Locate the cell with the specified text and output its (x, y) center coordinate. 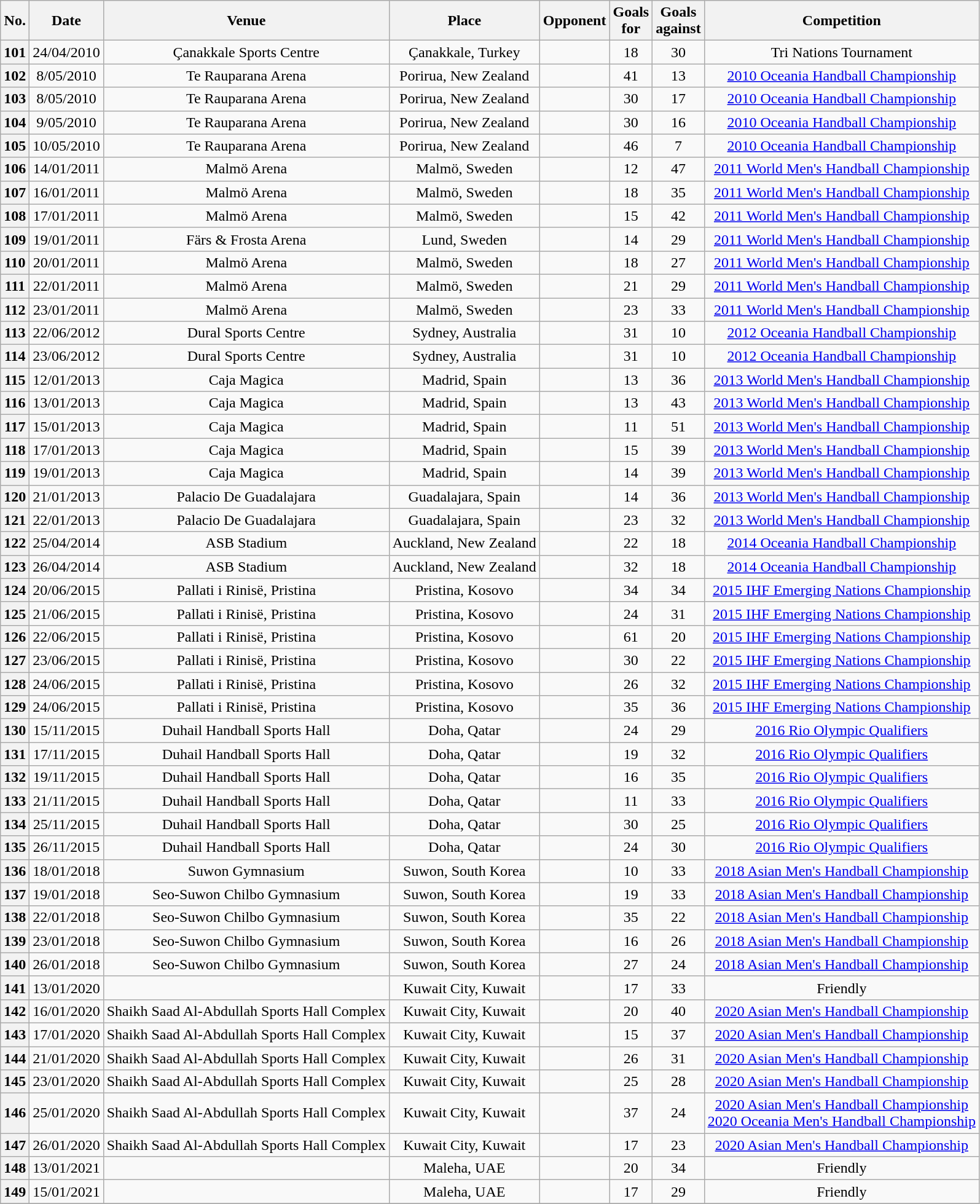
120 (15, 497)
134 (15, 824)
22/01/2018 (66, 918)
105 (15, 146)
126 (15, 637)
103 (15, 99)
24/04/2010 (66, 52)
15/01/2021 (66, 1192)
21 (631, 286)
19/01/2011 (66, 239)
112 (15, 309)
Färs & Frosta Arena (246, 239)
Tri Nations Tournament (842, 52)
135 (15, 848)
148 (15, 1168)
No. (15, 21)
25/11/2015 (66, 824)
17/01/2013 (66, 450)
139 (15, 941)
26/11/2015 (66, 848)
47 (678, 169)
46 (631, 146)
26/04/2014 (66, 567)
145 (15, 1082)
23/01/2018 (66, 941)
121 (15, 520)
149 (15, 1192)
21/01/2020 (66, 1058)
19/11/2015 (66, 777)
143 (15, 1034)
20/01/2011 (66, 262)
16/01/2020 (66, 1011)
22/01/2011 (66, 286)
15/01/2013 (66, 427)
26/01/2018 (66, 964)
136 (15, 871)
Suwon Gymnasium (246, 871)
123 (15, 567)
Place (465, 21)
22/01/2013 (66, 520)
22/06/2015 (66, 637)
Opponent (574, 21)
43 (678, 403)
125 (15, 613)
17/11/2015 (66, 754)
41 (631, 76)
28 (678, 1082)
117 (15, 427)
23/01/2020 (66, 1082)
16/01/2011 (66, 192)
Goals against (678, 21)
128 (15, 684)
118 (15, 450)
138 (15, 918)
61 (631, 637)
101 (15, 52)
130 (15, 731)
142 (15, 1011)
102 (15, 76)
108 (15, 216)
107 (15, 192)
26/01/2020 (66, 1145)
23/06/2015 (66, 660)
Çanakkale, Turkey (465, 52)
146 (15, 1114)
129 (15, 707)
21/01/2013 (66, 497)
25/01/2020 (66, 1114)
122 (15, 543)
147 (15, 1145)
22/06/2012 (66, 333)
Lund, Sweden (465, 239)
13/01/2021 (66, 1168)
137 (15, 894)
119 (15, 473)
111 (15, 286)
7 (678, 146)
51 (678, 427)
17/01/2020 (66, 1034)
116 (15, 403)
42 (678, 216)
13/01/2013 (66, 403)
Goals for (631, 21)
109 (15, 239)
13/01/2020 (66, 988)
21/11/2015 (66, 801)
Çanakkale Sports Centre (246, 52)
140 (15, 964)
110 (15, 262)
104 (15, 122)
133 (15, 801)
113 (15, 333)
114 (15, 356)
10/05/2010 (66, 146)
144 (15, 1058)
19/01/2013 (66, 473)
115 (15, 380)
21/06/2015 (66, 613)
15/11/2015 (66, 731)
40 (678, 1011)
23/06/2012 (66, 356)
12 (631, 169)
132 (15, 777)
23/01/2011 (66, 309)
9/05/2010 (66, 122)
141 (15, 988)
12/01/2013 (66, 380)
18/01/2018 (66, 871)
106 (15, 169)
Date (66, 21)
20/06/2015 (66, 590)
17/01/2011 (66, 216)
Venue (246, 21)
14/01/2011 (66, 169)
Competition (842, 21)
2020 Asian Men's Handball Championship2020 Oceania Men's Handball Championship (842, 1114)
124 (15, 590)
131 (15, 754)
19/01/2018 (66, 894)
25/04/2014 (66, 543)
127 (15, 660)
